Output the [x, y] coordinate of the center of the cell containing the given text.  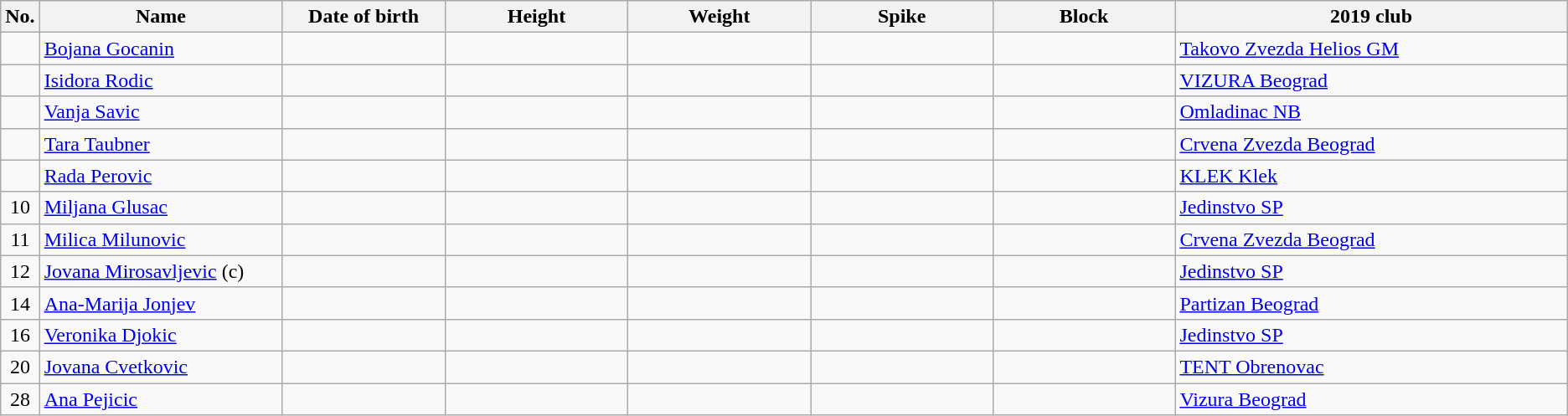
Date of birth [364, 17]
Takovo Zvezda Helios GM [1371, 49]
12 [20, 271]
28 [20, 399]
Jovana Mirosavljevic (c) [161, 271]
10 [20, 208]
Milica Milunovic [161, 239]
14 [20, 303]
Vanja Savic [161, 112]
16 [20, 335]
Jovana Cvetkovic [161, 367]
TENT Obrenovac [1371, 367]
Spike [901, 17]
2019 club [1371, 17]
Veronika Djokic [161, 335]
11 [20, 239]
No. [20, 17]
Partizan Beograd [1371, 303]
Ana-Marija Jonjev [161, 303]
Isidora Rodic [161, 80]
Miljana Glusac [161, 208]
KLEK Klek [1371, 176]
Name [161, 17]
VIZURA Beograd [1371, 80]
Tara Taubner [161, 144]
Weight [720, 17]
Rada Perovic [161, 176]
Ana Pejicic [161, 399]
Block [1084, 17]
Height [536, 17]
Omladinac NB [1371, 112]
Vizura Beograd [1371, 399]
20 [20, 367]
Bojana Gocanin [161, 49]
